Return the (x, y) coordinate for the center point of the cell that contains the specified text.  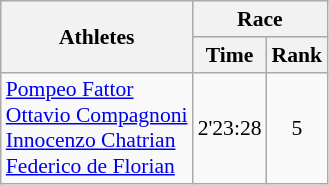
2'23:28 (230, 128)
Time (230, 55)
Race (260, 19)
Pompeo FattorOttavio CompagnoniInnocenzo ChatrianFederico de Florian (97, 128)
5 (298, 128)
Rank (298, 55)
Athletes (97, 36)
